Provide the [X, Y] coordinate of the cell's center where the given text is located.  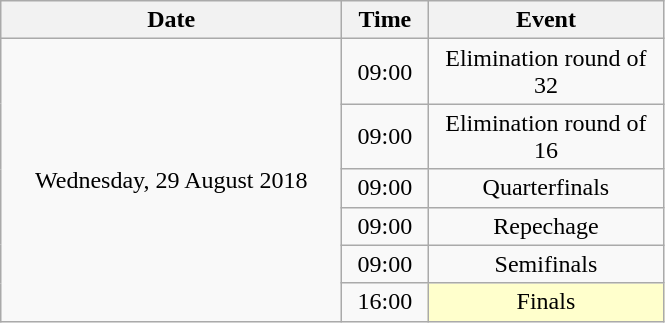
Time [385, 20]
Elimination round of 16 [546, 136]
Elimination round of 32 [546, 72]
Event [546, 20]
Finals [546, 302]
Repechage [546, 226]
16:00 [385, 302]
Wednesday, 29 August 2018 [172, 180]
Quarterfinals [546, 188]
Semifinals [546, 264]
Date [172, 20]
